Extract the [x, y] coordinate from the center of the cell holding the provided text.  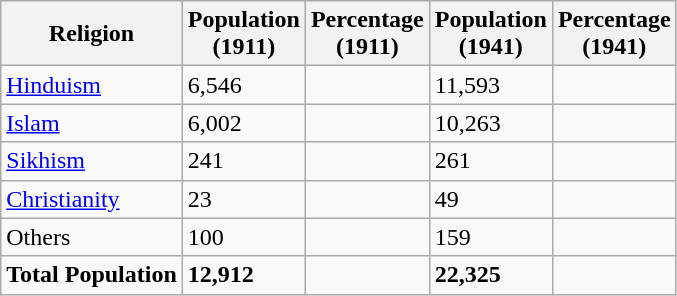
Total Population [92, 275]
6,546 [244, 85]
Population(1941) [490, 34]
10,263 [490, 123]
49 [490, 199]
12,912 [244, 275]
241 [244, 161]
22,325 [490, 275]
Percentage(1941) [614, 34]
23 [244, 199]
Islam [92, 123]
159 [490, 237]
Christianity [92, 199]
261 [490, 161]
Sikhism [92, 161]
Religion [92, 34]
Hinduism [92, 85]
6,002 [244, 123]
100 [244, 237]
Population(1911) [244, 34]
11,593 [490, 85]
Others [92, 237]
Percentage(1911) [367, 34]
